Find where the given text appears and provide that cell's center as [x, y] coordinate. 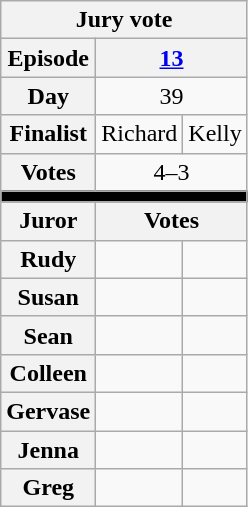
Richard [140, 134]
Kelly [215, 134]
Juror [48, 221]
Finalist [48, 134]
13 [172, 58]
4–3 [172, 172]
Jury vote [124, 20]
Susan [48, 297]
Rudy [48, 259]
Day [48, 96]
39 [172, 96]
Sean [48, 335]
Gervase [48, 411]
Episode [48, 58]
Colleen [48, 373]
Greg [48, 488]
Jenna [48, 449]
